Find where the given text appears and provide that cell's center as [X, Y] coordinate. 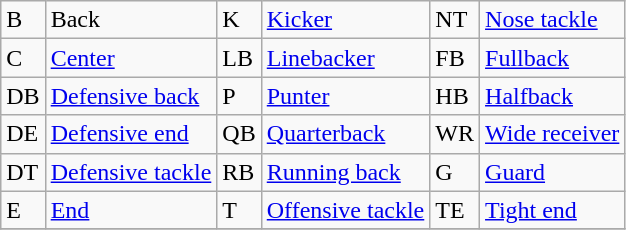
Wide receiver [552, 134]
TE [455, 210]
Quarterback [346, 134]
NT [455, 20]
Center [131, 58]
Tight end [552, 210]
RB [239, 172]
LB [239, 58]
FB [455, 58]
Running back [346, 172]
DB [23, 96]
DT [23, 172]
Back [131, 20]
Defensive tackle [131, 172]
G [455, 172]
C [23, 58]
Defensive back [131, 96]
P [239, 96]
End [131, 210]
WR [455, 134]
Kicker [346, 20]
HB [455, 96]
DE [23, 134]
Fullback [552, 58]
Punter [346, 96]
Defensive end [131, 134]
Nose tackle [552, 20]
E [23, 210]
T [239, 210]
QB [239, 134]
Linebacker [346, 58]
B [23, 20]
Halfback [552, 96]
K [239, 20]
Offensive tackle [346, 210]
Guard [552, 172]
